Determine the [X, Y] coordinate at the center of the cell enclosing the given text.  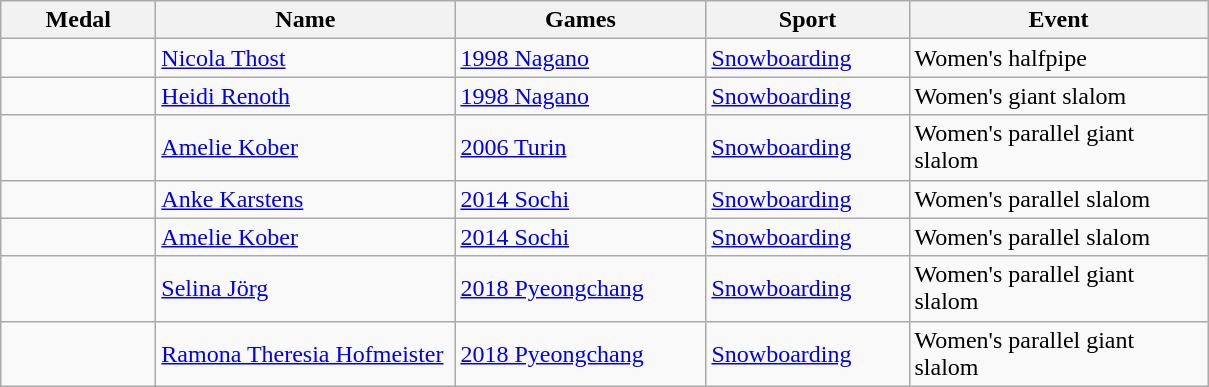
Games [580, 20]
Women's giant slalom [1058, 96]
Anke Karstens [306, 199]
Sport [808, 20]
Name [306, 20]
Women's halfpipe [1058, 58]
2006 Turin [580, 148]
Selina Jörg [306, 288]
Nicola Thost [306, 58]
Medal [78, 20]
Ramona Theresia Hofmeister [306, 354]
Event [1058, 20]
Heidi Renoth [306, 96]
